From the cell containing the given text, extract its center point as [x, y] coordinate. 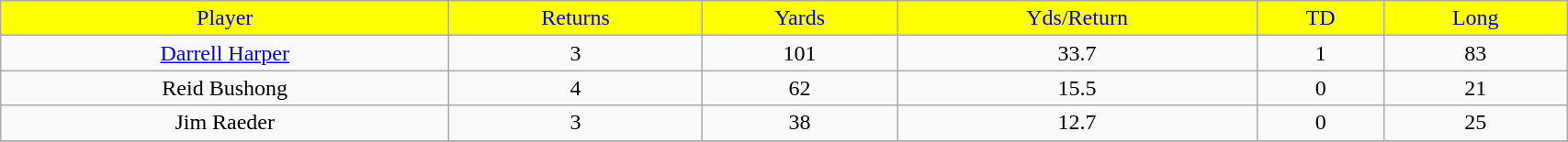
Returns [576, 18]
TD [1321, 18]
101 [799, 53]
25 [1475, 123]
Reid Bushong [225, 88]
38 [799, 123]
4 [576, 88]
15.5 [1077, 88]
21 [1475, 88]
Jim Raeder [225, 123]
Yards [799, 18]
12.7 [1077, 123]
1 [1321, 53]
Player [225, 18]
Darrell Harper [225, 53]
Yds/Return [1077, 18]
Long [1475, 18]
62 [799, 88]
83 [1475, 53]
33.7 [1077, 53]
